Extract the (x, y) coordinate from the center of the cell holding the provided text.  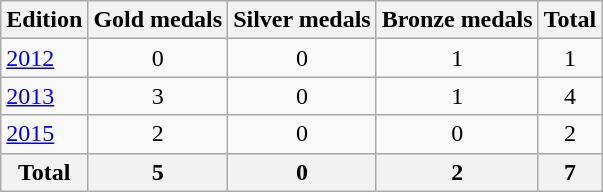
2015 (44, 134)
4 (570, 96)
2012 (44, 58)
7 (570, 172)
2013 (44, 96)
Bronze medals (457, 20)
Edition (44, 20)
3 (158, 96)
5 (158, 172)
Silver medals (302, 20)
Gold medals (158, 20)
